Pinpoint the cell where the given text exists, returning its [X, Y] midpoint coordinate. 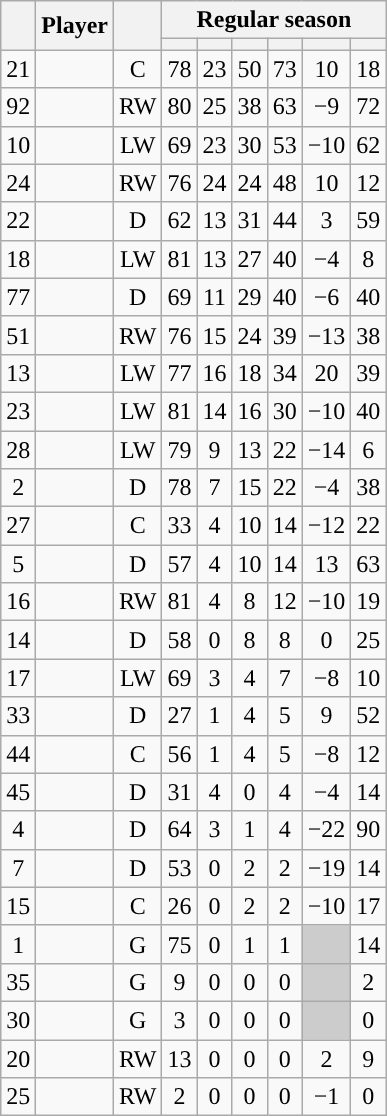
51 [18, 335]
−1 [326, 1097]
73 [284, 69]
58 [180, 640]
56 [180, 754]
64 [180, 830]
45 [18, 792]
Player [75, 26]
72 [368, 107]
−22 [326, 830]
75 [180, 944]
−9 [326, 107]
29 [250, 297]
21 [18, 69]
6 [368, 449]
−14 [326, 449]
92 [18, 107]
34 [284, 373]
80 [180, 107]
−12 [326, 526]
50 [250, 69]
57 [180, 564]
11 [214, 297]
35 [18, 982]
79 [180, 449]
Regular season [274, 20]
26 [180, 906]
−6 [326, 297]
28 [18, 449]
90 [368, 830]
−13 [326, 335]
48 [284, 183]
59 [368, 221]
−19 [326, 868]
52 [368, 716]
19 [368, 602]
